Return (X, Y) of the center of cell containing provided text 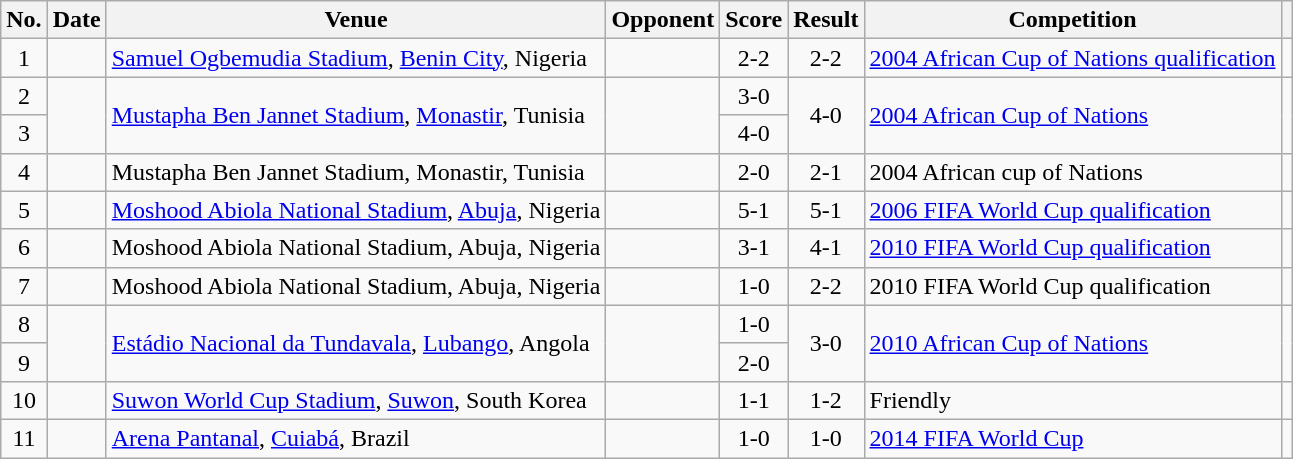
9 (24, 362)
Estádio Nacional da Tundavala, Lubango, Angola (356, 343)
3 (24, 134)
Score (754, 20)
2004 African cup of Nations (1072, 172)
2014 FIFA World Cup (1072, 438)
8 (24, 324)
2010 African Cup of Nations (1072, 343)
Date (76, 20)
4-1 (826, 248)
7 (24, 286)
3-1 (754, 248)
Friendly (1072, 400)
5 (24, 210)
1-2 (826, 400)
Result (826, 20)
Competition (1072, 20)
2004 African Cup of Nations (1072, 115)
11 (24, 438)
Opponent (663, 20)
Venue (356, 20)
Arena Pantanal, Cuiabá, Brazil (356, 438)
10 (24, 400)
2006 FIFA World Cup qualification (1072, 210)
2004 African Cup of Nations qualification (1072, 58)
No. (24, 20)
2 (24, 96)
4 (24, 172)
Samuel Ogbemudia Stadium, Benin City, Nigeria (356, 58)
2-1 (826, 172)
1 (24, 58)
6 (24, 248)
Suwon World Cup Stadium, Suwon, South Korea (356, 400)
1-1 (754, 400)
